Detect which cell encompasses the target text, then output its [X, Y] center coordinate. 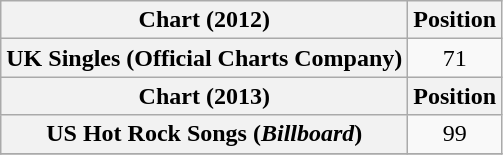
99 [455, 134]
UK Singles (Official Charts Company) [204, 58]
US Hot Rock Songs (Billboard) [204, 134]
71 [455, 58]
Chart (2013) [204, 96]
Chart (2012) [204, 20]
